Capture the cell that displays the provided text and extract its [x, y] central coordinate. 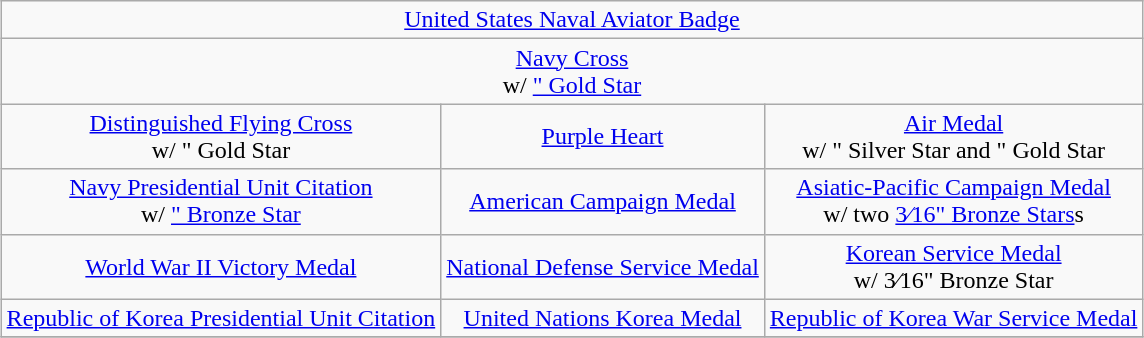
World War II Victory Medal [221, 266]
Navy Presidential Unit Citation w/ " Bronze Star [221, 202]
United States Naval Aviator Badge [572, 20]
Air Medalw/ " Silver Star and " Gold Star [954, 136]
Purple Heart [603, 136]
Distinguished Flying Crossw/ " Gold Star [221, 136]
American Campaign Medal [603, 202]
Asiatic-Pacific Campaign Medalw/ two 3⁄16" Bronze Starss [954, 202]
Republic of Korea War Service Medal [954, 318]
National Defense Service Medal [603, 266]
United Nations Korea Medal [603, 318]
Korean Service Medalw/ 3⁄16" Bronze Star [954, 266]
Republic of Korea Presidential Unit Citation [221, 318]
Navy Crossw/ " Gold Star [572, 72]
